Provide the [X, Y] coordinate of the cell's center where the given text is located.  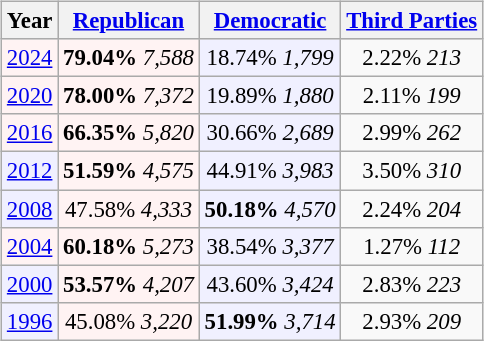
2020 [30, 96]
66.35% 5,820 [129, 133]
19.89% 1,880 [270, 96]
78.00% 7,372 [129, 96]
2.22% 213 [412, 58]
45.08% 3,220 [129, 321]
Third Parties [412, 21]
Year [30, 21]
1996 [30, 321]
60.18% 5,273 [129, 246]
3.50% 310 [412, 171]
2008 [30, 209]
51.59% 4,575 [129, 171]
53.57% 4,207 [129, 284]
2.93% 209 [412, 321]
2012 [30, 171]
47.58% 4,333 [129, 209]
51.99% 3,714 [270, 321]
2004 [30, 246]
79.04% 7,588 [129, 58]
2.11% 199 [412, 96]
18.74% 1,799 [270, 58]
50.18% 4,570 [270, 209]
38.54% 3,377 [270, 246]
44.91% 3,983 [270, 171]
2000 [30, 284]
1.27% 112 [412, 246]
43.60% 3,424 [270, 284]
2.83% 223 [412, 284]
2016 [30, 133]
2024 [30, 58]
2.24% 204 [412, 209]
30.66% 2,689 [270, 133]
Republican [129, 21]
Democratic [270, 21]
2.99% 262 [412, 133]
